Extract the [x, y] coordinate from the center of the cell holding the provided text.  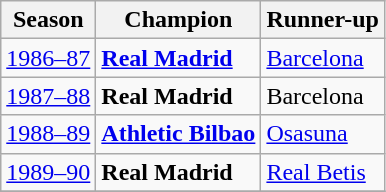
Season [48, 20]
Osasuna [323, 134]
1989–90 [48, 172]
Champion [178, 20]
1988–89 [48, 134]
Athletic Bilbao [178, 134]
Runner-up [323, 20]
1987–88 [48, 96]
Real Betis [323, 172]
1986–87 [48, 58]
